From the cell containing the given text, extract its center point as [x, y] coordinate. 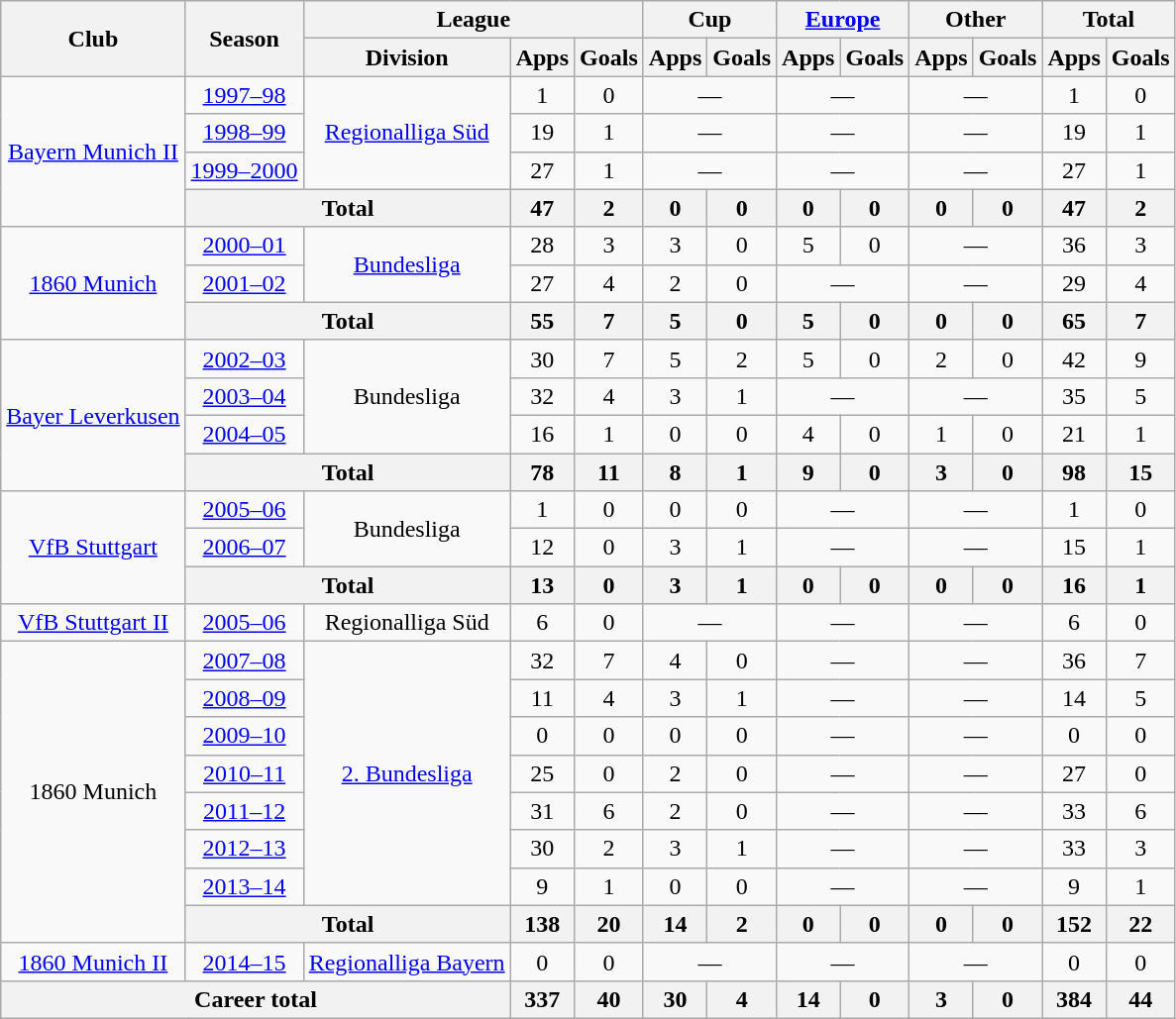
2008–09 [244, 698]
VfB Stuttgart II [93, 623]
2004–05 [244, 434]
21 [1074, 434]
Europe [843, 20]
1997–98 [244, 95]
2012–13 [244, 849]
65 [1074, 321]
Other [976, 20]
Club [93, 39]
Division [406, 57]
2007–08 [244, 661]
League [474, 20]
Season [244, 39]
20 [609, 924]
55 [542, 321]
98 [1074, 472]
Bayern Munich II [93, 152]
29 [1074, 283]
44 [1140, 999]
337 [542, 999]
13 [542, 585]
35 [1074, 396]
2009–10 [244, 736]
Cup [709, 20]
8 [675, 472]
1999–2000 [244, 170]
25 [542, 773]
138 [542, 924]
2011–12 [244, 811]
2010–11 [244, 773]
VfB Stuttgart [93, 548]
2014–15 [244, 962]
2000–01 [244, 246]
Bayer Leverkusen [93, 415]
2002–03 [244, 358]
1860 Munich II [93, 962]
40 [609, 999]
2. Bundesliga [406, 773]
31 [542, 811]
2001–02 [244, 283]
12 [542, 548]
78 [542, 472]
384 [1074, 999]
42 [1074, 358]
1998–99 [244, 133]
Regionalliga Bayern [406, 962]
2013–14 [244, 886]
152 [1074, 924]
22 [1140, 924]
28 [542, 246]
Career total [256, 999]
2006–07 [244, 548]
2003–04 [244, 396]
